Return [x, y] of the center of cell containing provided text 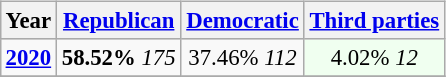
Republican [118, 21]
4.02% 12 [374, 58]
Third parties [374, 21]
37.46% 112 [242, 58]
2020 [28, 58]
Democratic [242, 21]
Year [28, 21]
58.52% 175 [118, 58]
